Pinpoint the cell where the given text exists, returning its [X, Y] midpoint coordinate. 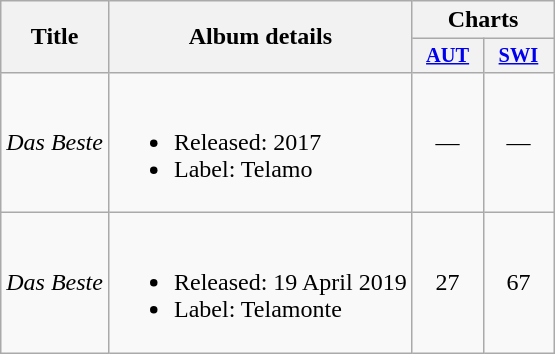
Released: 19 April 2019Label: Telamonte [260, 283]
Released: 2017Label: Telamo [260, 142]
Charts [483, 20]
AUT [448, 56]
67 [518, 283]
Title [55, 37]
27 [448, 283]
Album details [260, 37]
SWI [518, 56]
